Return the (x, y) coordinate for the center point of the cell that contains the specified text.  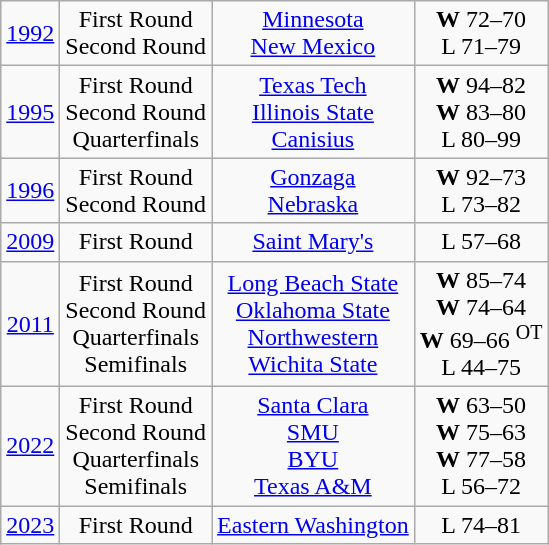
2022 (30, 446)
GonzagaNebraska (314, 190)
First RoundSecond RoundQuarterfinals (136, 112)
1992 (30, 34)
L 74–81 (481, 525)
MinnesotaNew Mexico (314, 34)
1995 (30, 112)
Saint Mary's (314, 242)
W 94–82W 83–80L 80–99 (481, 112)
2011 (30, 324)
Santa ClaraSMUBYUTexas A&M (314, 446)
2023 (30, 525)
2009 (30, 242)
Eastern Washington (314, 525)
W 92–73L 73–82 (481, 190)
Long Beach StateOklahoma StateNorthwesternWichita State (314, 324)
1996 (30, 190)
W 85–74W 74–64W 69–66 OTL 44–75 (481, 324)
L 57–68 (481, 242)
W 72–70L 71–79 (481, 34)
W 63–50 W 75–63 W 77–58 L 56–72 (481, 446)
Texas TechIllinois StateCanisius (314, 112)
